Search for the cell housing the specified text and yield its (x, y) center coordinate. 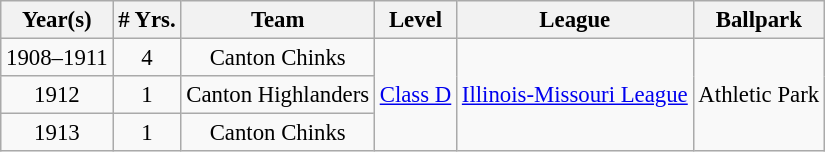
1908–1911 (57, 58)
Level (415, 20)
League (575, 20)
Illinois-Missouri League (575, 96)
1913 (57, 133)
Athletic Park (758, 96)
1912 (57, 95)
Ballpark (758, 20)
Class D (415, 96)
4 (147, 58)
Year(s) (57, 20)
Team (278, 20)
# Yrs. (147, 20)
Canton Highlanders (278, 95)
